Scan for the cell matching the given text and deliver its [x, y] coordinate at center. 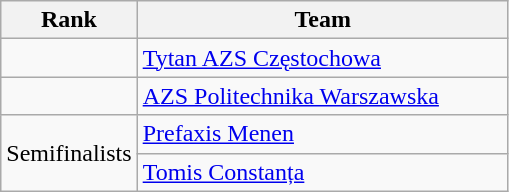
AZS Politechnika Warszawska [322, 96]
Tomis Constanța [322, 172]
Prefaxis Menen [322, 134]
Team [322, 20]
Semifinalists [69, 153]
Tytan AZS Częstochowa [322, 58]
Rank [69, 20]
